Detect which cell encompasses the target text, then output its (x, y) center coordinate. 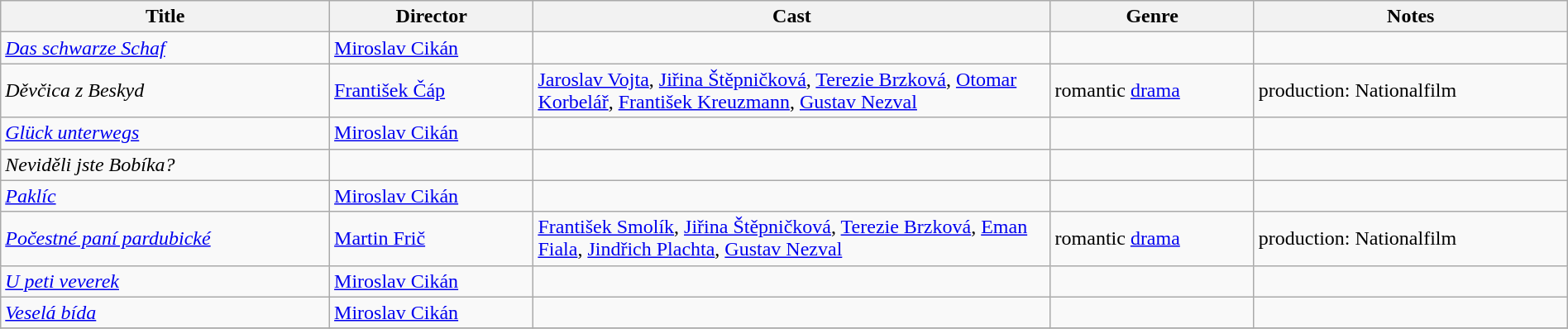
František Smolík, Jiřina Štěpničková, Terezie Brzková, Eman Fiala, Jindřich Plachta, Gustav Nezval (792, 238)
Paklíc (165, 196)
Glück unterwegs (165, 133)
Počestné paní pardubické (165, 238)
Veselá bída (165, 312)
U peti veverek (165, 281)
Děvčica z Beskyd (165, 91)
Title (165, 17)
Director (432, 17)
Neviděli jste Bobíka? (165, 164)
Martin Frič (432, 238)
Jaroslav Vojta, Jiřina Štěpničková, Terezie Brzková, Otomar Korbelář, František Kreuzmann, Gustav Nezval (792, 91)
Genre (1152, 17)
Cast (792, 17)
Notes (1411, 17)
František Čáp (432, 91)
Das schwarze Schaf (165, 48)
